Capture the cell that displays the provided text and extract its (X, Y) central coordinate. 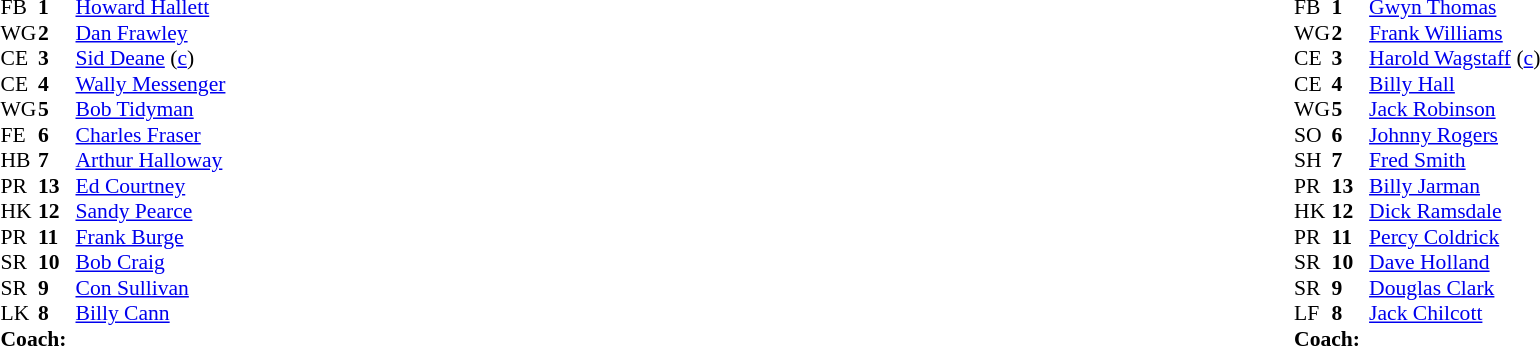
Johnny Rogers (1454, 135)
Dan Frawley (151, 33)
SH (1313, 161)
Bob Tidyman (151, 109)
Harold Wagstaff (c) (1454, 59)
Charles Fraser (151, 135)
Douglas Clark (1454, 288)
Percy Coldrick (1454, 237)
Billy Jarman (1454, 186)
Dave Holland (1454, 263)
Fred Smith (1454, 161)
Sid Deane (c) (151, 59)
LF (1313, 313)
Wally Messenger (151, 84)
Billy Hall (1454, 84)
Bob Craig (151, 263)
LK (19, 313)
FE (19, 135)
Frank Burge (151, 237)
SO (1313, 135)
Jack Chilcott (1454, 313)
Frank Williams (1454, 33)
Con Sullivan (151, 288)
Sandy Pearce (151, 211)
Jack Robinson (1454, 109)
Ed Courtney (151, 186)
HB (19, 161)
Arthur Halloway (151, 161)
Dick Ramsdale (1454, 211)
Billy Cann (151, 313)
